Capture the cell that displays the provided text and extract its [X, Y] central coordinate. 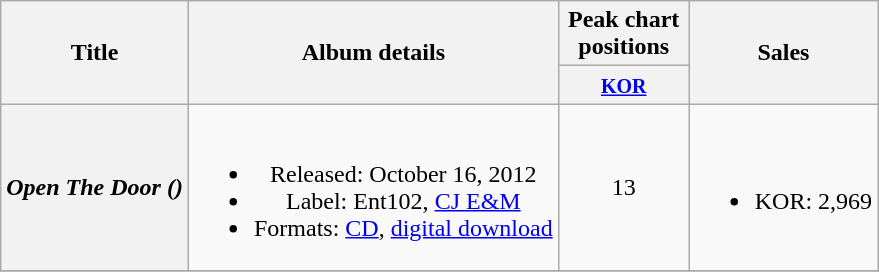
Open The Door () [95, 188]
KOR: 2,969 [783, 188]
Released: October 16, 2012Label: Ent102, CJ E&MFormats: CD, digital download [373, 188]
Album details [373, 52]
Sales [783, 52]
KOR [624, 85]
Peak chart positions [624, 34]
13 [624, 188]
Title [95, 52]
